Search for the cell housing the specified text and yield its [X, Y] center coordinate. 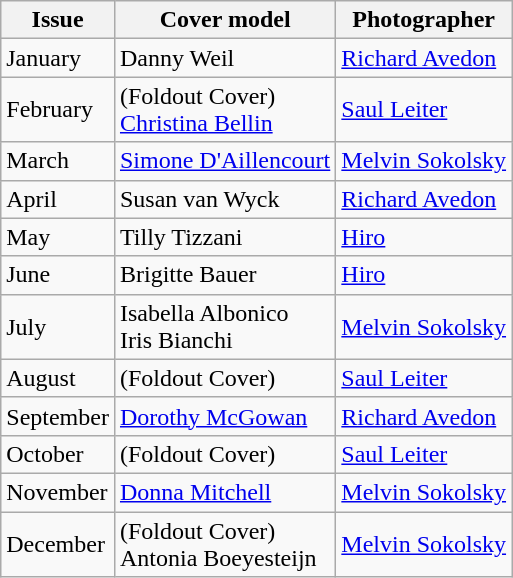
Danny Weil [224, 58]
September [58, 416]
Donna Mitchell [224, 492]
April [58, 199]
July [58, 326]
November [58, 492]
Issue [58, 20]
Cover model [224, 20]
Tilly Tizzani [224, 237]
Simone D'Aillencourt [224, 161]
October [58, 454]
August [58, 378]
March [58, 161]
(Foldout Cover) Christina Bellin [224, 110]
Dorothy McGowan [224, 416]
Photographer [424, 20]
December [58, 544]
Brigitte Bauer [224, 275]
February [58, 110]
Susan van Wyck [224, 199]
Isabella AlbonicoIris Bianchi [224, 326]
June [58, 275]
(Foldout Cover) Antonia Boeyesteijn [224, 544]
May [58, 237]
January [58, 58]
